Scan for the cell matching the given text and deliver its [x, y] coordinate at center. 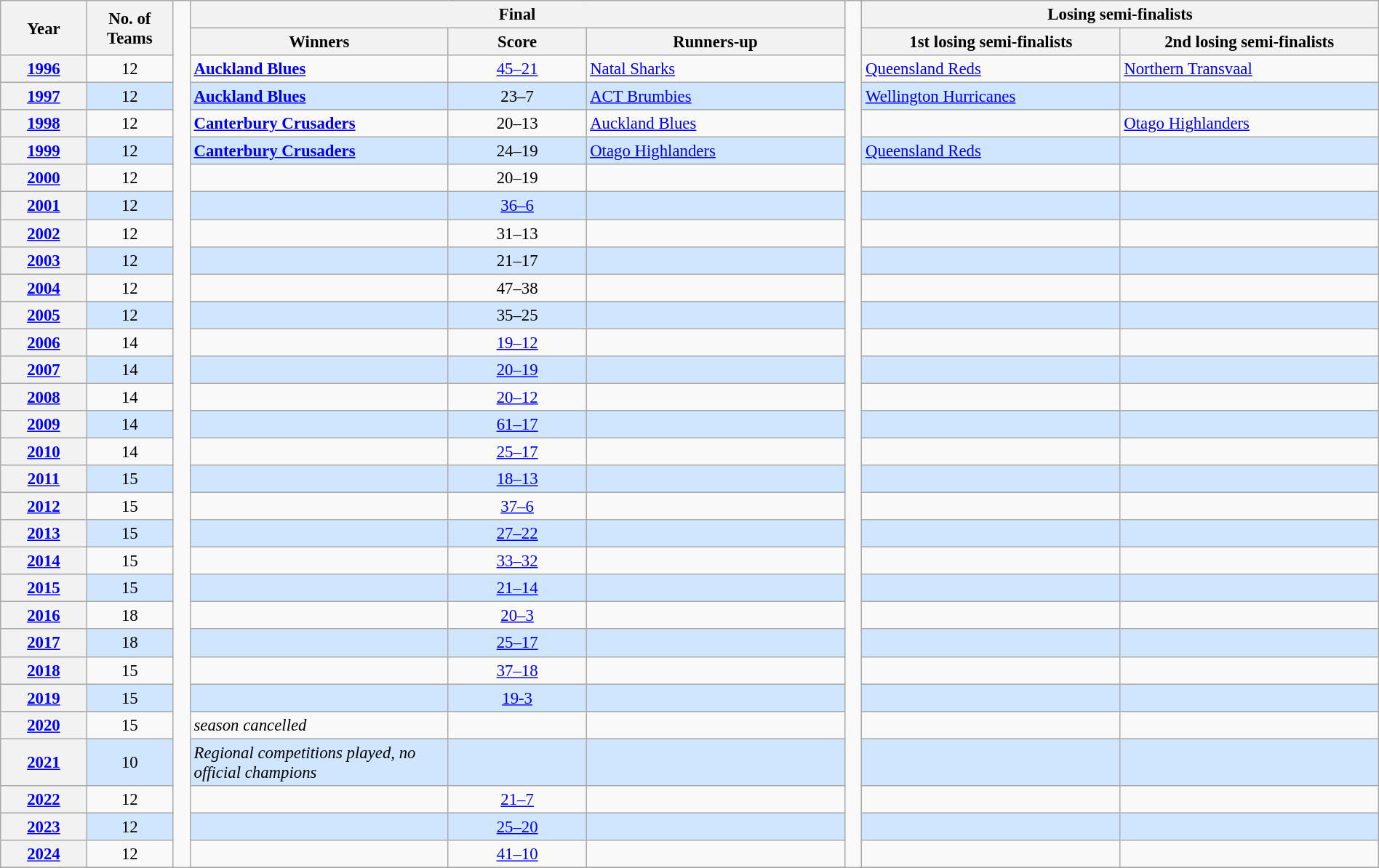
24–19 [516, 151]
Year [44, 28]
2011 [44, 479]
Score [516, 42]
2023 [44, 827]
2009 [44, 425]
21–14 [516, 588]
season cancelled [319, 725]
ACT Brumbies [716, 97]
Wellington Hurricanes [991, 97]
27–22 [516, 534]
Northern Transvaal [1250, 69]
19-3 [516, 698]
33–32 [516, 561]
2008 [44, 397]
2019 [44, 698]
No. of Teams [129, 28]
25–20 [516, 827]
1996 [44, 69]
1998 [44, 124]
2006 [44, 342]
23–7 [516, 97]
2016 [44, 616]
31–13 [516, 233]
21–17 [516, 260]
10 [129, 762]
2017 [44, 643]
2005 [44, 315]
Natal Sharks [716, 69]
2000 [44, 178]
37–6 [516, 507]
2012 [44, 507]
1st losing semi-finalists [991, 42]
18–13 [516, 479]
2004 [44, 288]
2007 [44, 370]
2003 [44, 260]
2nd losing semi-finalists [1250, 42]
21–7 [516, 800]
45–21 [516, 69]
36–6 [516, 206]
2018 [44, 670]
Regional competitions played, no official champions [319, 762]
20–3 [516, 616]
Runners-up [716, 42]
2013 [44, 534]
2010 [44, 451]
35–25 [516, 315]
Final [517, 15]
20–12 [516, 397]
2015 [44, 588]
2022 [44, 800]
61–17 [516, 425]
20–13 [516, 124]
2002 [44, 233]
Losing semi-finalists [1120, 15]
1999 [44, 151]
Winners [319, 42]
2021 [44, 762]
19–12 [516, 342]
37–18 [516, 670]
2014 [44, 561]
2024 [44, 854]
1997 [44, 97]
2001 [44, 206]
41–10 [516, 854]
2020 [44, 725]
47–38 [516, 288]
